Identify which cell holds the provided text, then report its (x, y) central coordinate. 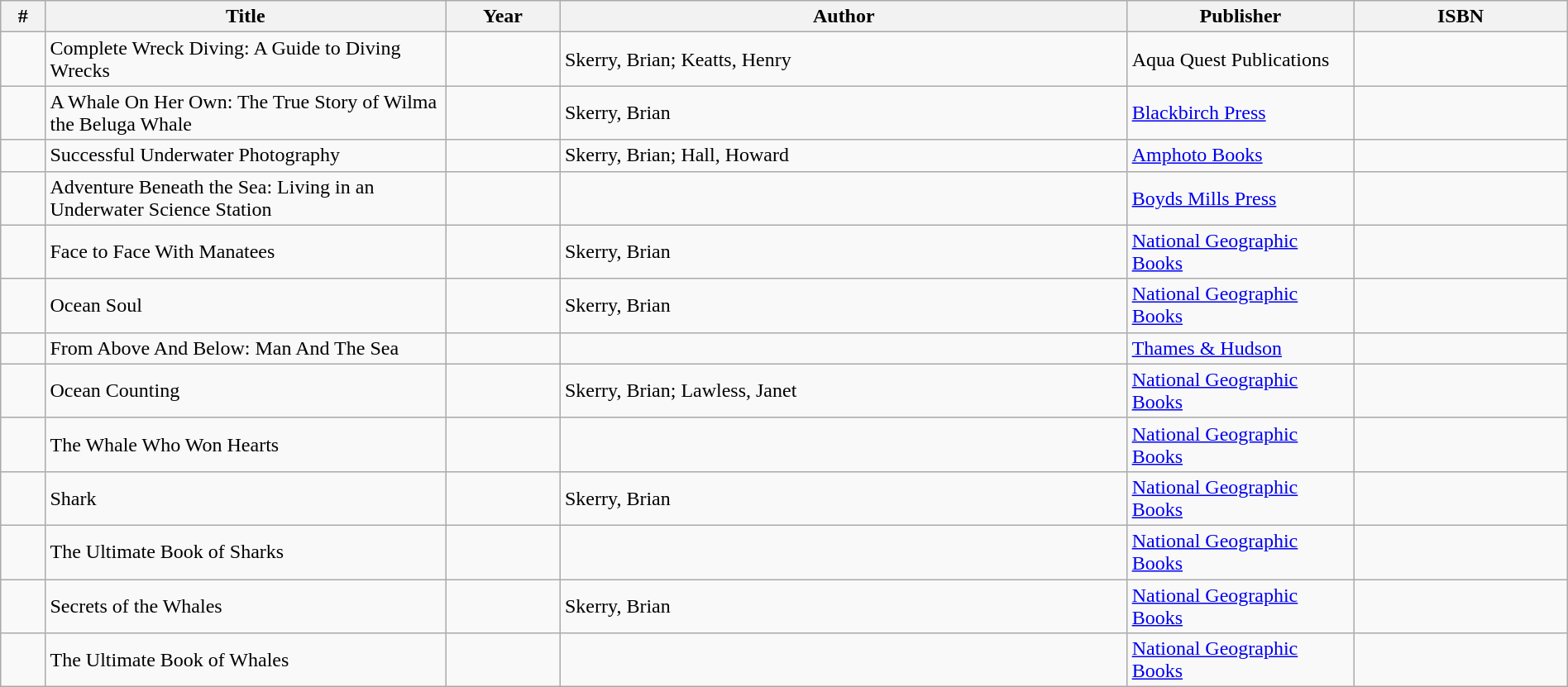
Skerry, Brian; Hall, Howard (844, 155)
Complete Wreck Diving: A Guide to Diving Wrecks (246, 60)
Blackbirch Press (1241, 112)
A Whale On Her Own: The True Story of Wilma the Beluga Whale (246, 112)
Amphoto Books (1241, 155)
The Ultimate Book of Sharks (246, 552)
The Whale Who Won Hearts (246, 445)
From Above And Below: Man And The Sea (246, 348)
Publisher (1241, 17)
Thames & Hudson (1241, 348)
Ocean Counting (246, 390)
Author (844, 17)
Successful Underwater Photography (246, 155)
Shark (246, 498)
Aqua Quest Publications (1241, 60)
Year (503, 17)
Adventure Beneath the Sea: Living in an Underwater Science Station (246, 198)
# (23, 17)
ISBN (1460, 17)
The Ultimate Book of Whales (246, 660)
Face to Face With Manatees (246, 251)
Title (246, 17)
Secrets of the Whales (246, 605)
Boyds Mills Press (1241, 198)
Ocean Soul (246, 306)
Skerry, Brian; Lawless, Janet (844, 390)
Skerry, Brian; Keatts, Henry (844, 60)
